Output the (X, Y) coordinate of the center of the cell containing the given text.  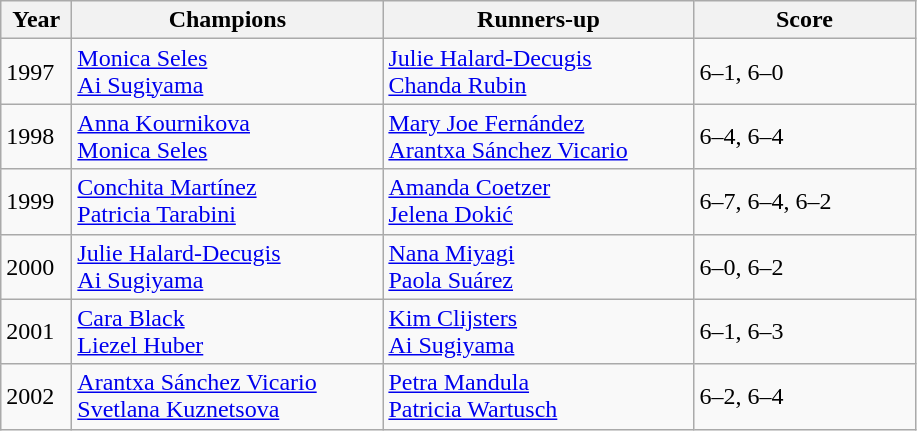
Score (804, 20)
Monica Seles Ai Sugiyama (228, 72)
Mary Joe Fernández Arantxa Sánchez Vicario (538, 136)
Petra Mandula Patricia Wartusch (538, 396)
Cara Black Liezel Huber (228, 332)
Champions (228, 20)
2000 (36, 266)
6–2, 6–4 (804, 396)
2001 (36, 332)
Year (36, 20)
6–1, 6–3 (804, 332)
6–1, 6–0 (804, 72)
6–7, 6–4, 6–2 (804, 202)
1999 (36, 202)
Julie Halard-Decugis Chanda Rubin (538, 72)
6–0, 6–2 (804, 266)
Arantxa Sánchez Vicario Svetlana Kuznetsova (228, 396)
1997 (36, 72)
Conchita Martínez Patricia Tarabini (228, 202)
Runners-up (538, 20)
Amanda Coetzer Jelena Dokić (538, 202)
2002 (36, 396)
Anna Kournikova Monica Seles (228, 136)
Julie Halard-Decugis Ai Sugiyama (228, 266)
1998 (36, 136)
Nana Miyagi Paola Suárez (538, 266)
Kim Clijsters Ai Sugiyama (538, 332)
6–4, 6–4 (804, 136)
